Output the [x, y] coordinate of the center of the cell containing the given text.  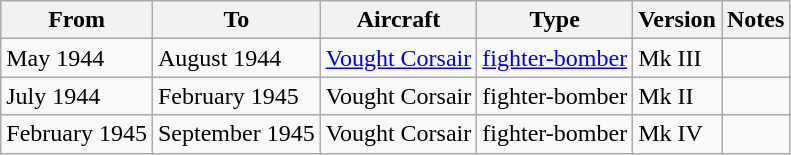
July 1944 [77, 96]
Version [678, 20]
Notes [756, 20]
From [77, 20]
Mk II [678, 96]
Mk IV [678, 134]
Mk III [678, 58]
To [236, 20]
September 1945 [236, 134]
May 1944 [77, 58]
Aircraft [398, 20]
Type [555, 20]
August 1944 [236, 58]
